Determine the (X, Y) coordinate at the center of the cell enclosing the given text.  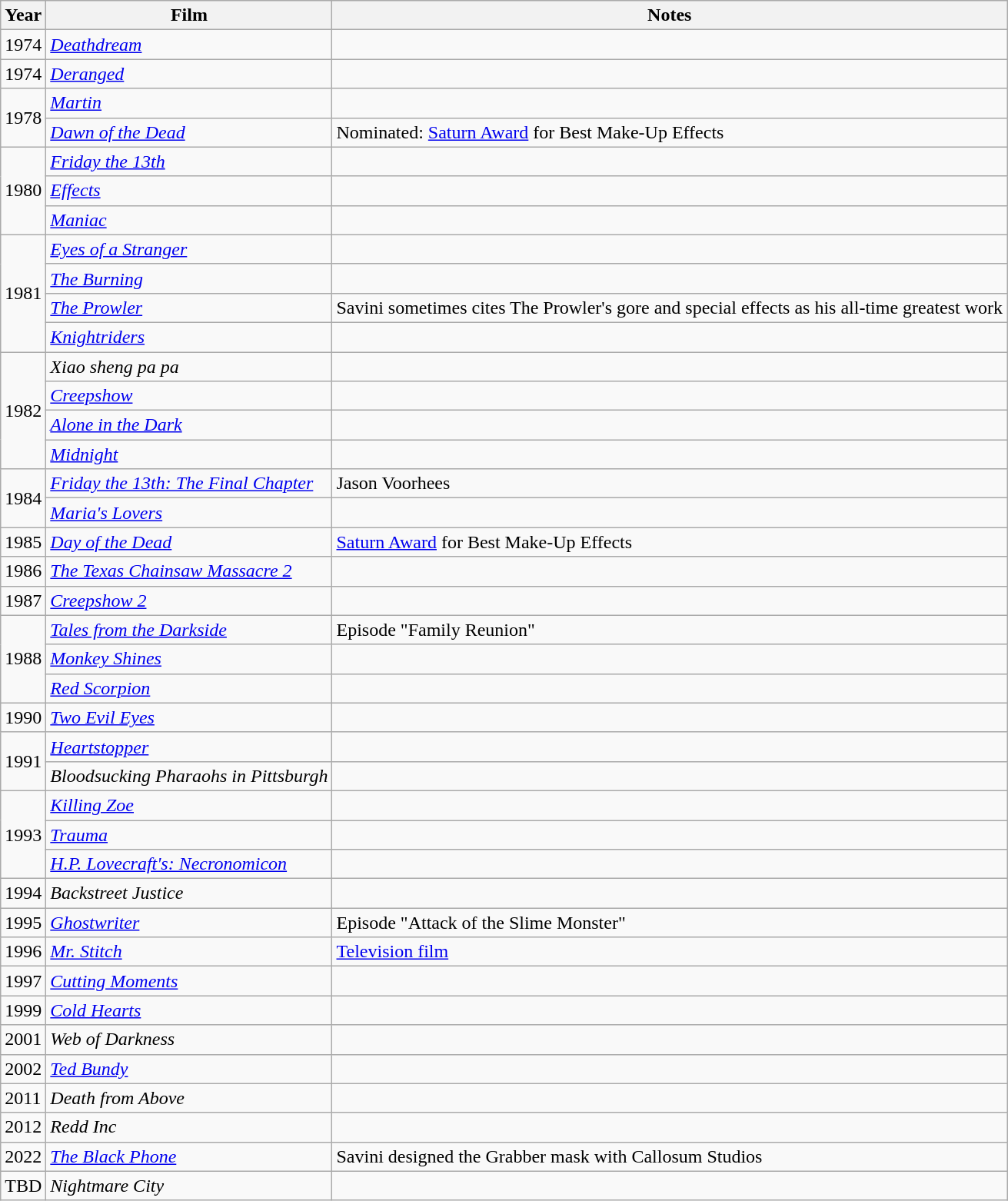
Ted Bundy (189, 1069)
1982 (23, 411)
1991 (23, 761)
1986 (23, 571)
Friday the 13th: The Final Chapter (189, 484)
TBD (23, 1186)
Ghostwriter (189, 923)
Effects (189, 191)
Cold Hearts (189, 1010)
The Burning (189, 278)
Knightriders (189, 337)
1981 (23, 293)
2012 (23, 1127)
Red Scorpion (189, 688)
Xiao sheng pa pa (189, 367)
Jason Voorhees (670, 484)
Trauma (189, 834)
Maria's Lovers (189, 513)
2022 (23, 1156)
1984 (23, 498)
Cutting Moments (189, 981)
Backstreet Justice (189, 893)
Episode "Attack of the Slime Monster" (670, 923)
Notes (670, 15)
Maniac (189, 220)
Nightmare City (189, 1186)
Nominated: Saturn Award for Best Make-Up Effects (670, 132)
Deathdream (189, 45)
Alone in the Dark (189, 425)
1978 (23, 118)
2001 (23, 1040)
1997 (23, 981)
Episode "Family Reunion" (670, 630)
Savini designed the Grabber mask with Callosum Studios (670, 1156)
Creepshow 2 (189, 600)
Dawn of the Dead (189, 132)
Eyes of a Stranger (189, 249)
Monkey Shines (189, 659)
Midnight (189, 454)
1999 (23, 1010)
1994 (23, 893)
Martin (189, 103)
Deranged (189, 74)
Bloodsucking Pharaohs in Pittsburgh (189, 776)
1980 (23, 191)
The Black Phone (189, 1156)
Web of Darkness (189, 1040)
Saturn Award for Best Make-Up Effects (670, 542)
2011 (23, 1098)
Death from Above (189, 1098)
Television film (670, 952)
The Prowler (189, 308)
2002 (23, 1069)
Two Evil Eyes (189, 717)
1987 (23, 600)
Mr. Stitch (189, 952)
1996 (23, 952)
Redd Inc (189, 1127)
Killing Zoe (189, 805)
Heartstopper (189, 747)
Savini sometimes cites The Prowler's gore and special effects as his all-time greatest work (670, 308)
1988 (23, 659)
The Texas Chainsaw Massacre 2 (189, 571)
Tales from the Darkside (189, 630)
Creepshow (189, 396)
Film (189, 15)
1993 (23, 834)
Friday the 13th (189, 161)
H.P. Lovecraft's: Necronomicon (189, 864)
1990 (23, 717)
1995 (23, 923)
1985 (23, 542)
Year (23, 15)
Day of the Dead (189, 542)
